Pinpoint the cell where the given text exists, returning its [X, Y] midpoint coordinate. 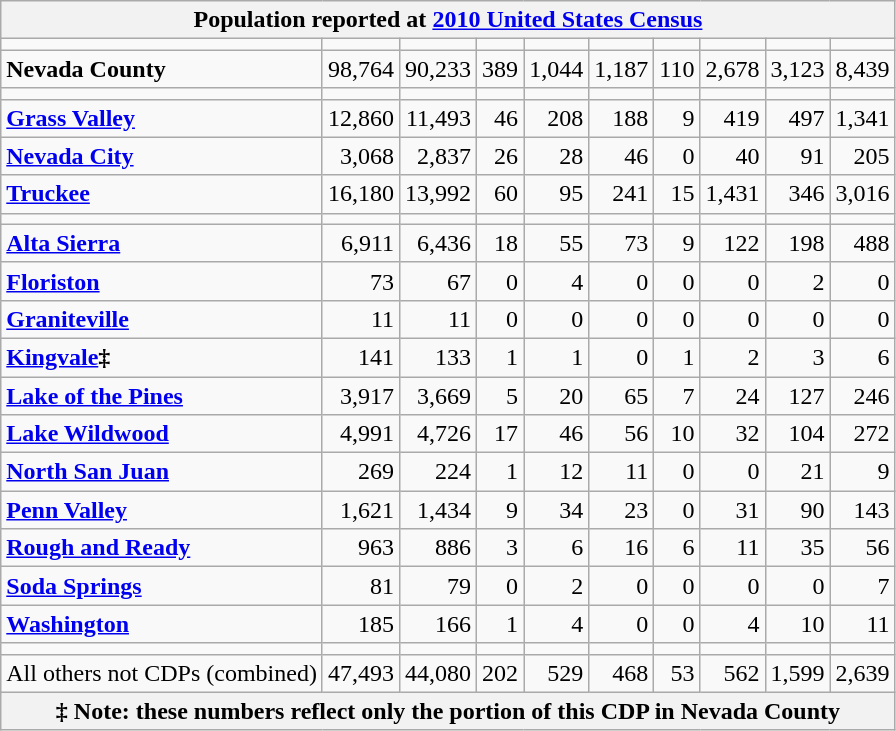
60 [500, 194]
562 [732, 673]
98,764 [360, 69]
241 [622, 194]
224 [438, 472]
141 [360, 357]
3,669 [438, 395]
1,431 [732, 194]
20 [556, 395]
1,621 [360, 510]
1,341 [862, 118]
16 [622, 548]
468 [622, 673]
Kingvale‡ [162, 357]
269 [360, 472]
13,992 [438, 194]
2,837 [438, 156]
419 [732, 118]
198 [798, 243]
188 [622, 118]
79 [438, 586]
4,991 [360, 434]
12 [556, 472]
Graniteville [162, 319]
488 [862, 243]
3,016 [862, 194]
47,493 [360, 673]
17 [500, 434]
Washington [162, 624]
Rough and Ready [162, 548]
40 [732, 156]
Soda Springs [162, 586]
6,911 [360, 243]
15 [677, 194]
6,436 [438, 243]
Nevada County [162, 69]
1,434 [438, 510]
208 [556, 118]
Lake of the Pines [162, 395]
81 [360, 586]
202 [500, 673]
Grass Valley [162, 118]
143 [862, 510]
‡ Note: these numbers reflect only the portion of this CDP in Nevada County [448, 711]
529 [556, 673]
North San Juan [162, 472]
Population reported at 2010 United States Census [448, 20]
55 [556, 243]
205 [862, 156]
3,068 [360, 156]
24 [732, 395]
122 [732, 243]
21 [798, 472]
1,187 [622, 69]
23 [622, 510]
34 [556, 510]
90 [798, 510]
Lake Wildwood [162, 434]
346 [798, 194]
32 [732, 434]
886 [438, 548]
2,678 [732, 69]
1,599 [798, 673]
127 [798, 395]
110 [677, 69]
3,123 [798, 69]
11,493 [438, 118]
5 [500, 395]
3,917 [360, 395]
26 [500, 156]
65 [622, 395]
133 [438, 357]
1,044 [556, 69]
91 [798, 156]
67 [438, 281]
389 [500, 69]
2,639 [862, 673]
497 [798, 118]
16,180 [360, 194]
963 [360, 548]
Floriston [162, 281]
Nevada City [162, 156]
95 [556, 194]
All others not CDPs (combined) [162, 673]
44,080 [438, 673]
Penn Valley [162, 510]
Truckee [162, 194]
104 [798, 434]
31 [732, 510]
272 [862, 434]
Alta Sierra [162, 243]
28 [556, 156]
90,233 [438, 69]
12,860 [360, 118]
53 [677, 673]
35 [798, 548]
246 [862, 395]
18 [500, 243]
8,439 [862, 69]
4,726 [438, 434]
166 [438, 624]
185 [360, 624]
